Capture the cell that displays the provided text and extract its (x, y) central coordinate. 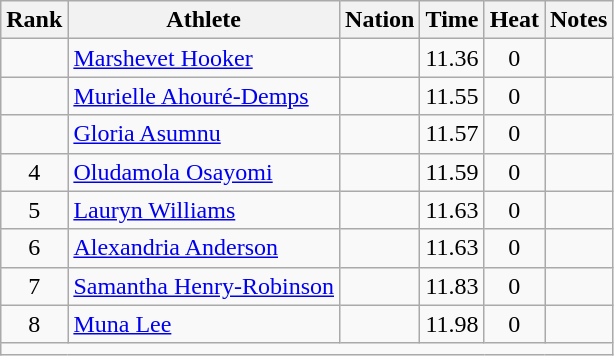
Notes (578, 20)
Rank (34, 20)
Murielle Ahouré-Demps (204, 96)
8 (34, 324)
Time (452, 20)
11.57 (452, 134)
Heat (514, 20)
11.36 (452, 58)
6 (34, 248)
11.98 (452, 324)
4 (34, 172)
11.83 (452, 286)
Marshevet Hooker (204, 58)
Lauryn Williams (204, 210)
Samantha Henry-Robinson (204, 286)
Gloria Asumnu (204, 134)
11.59 (452, 172)
11.55 (452, 96)
Oludamola Osayomi (204, 172)
Athlete (204, 20)
5 (34, 210)
7 (34, 286)
Nation (380, 20)
Muna Lee (204, 324)
Alexandria Anderson (204, 248)
